Pinpoint the cell where the given text exists, returning its [x, y] midpoint coordinate. 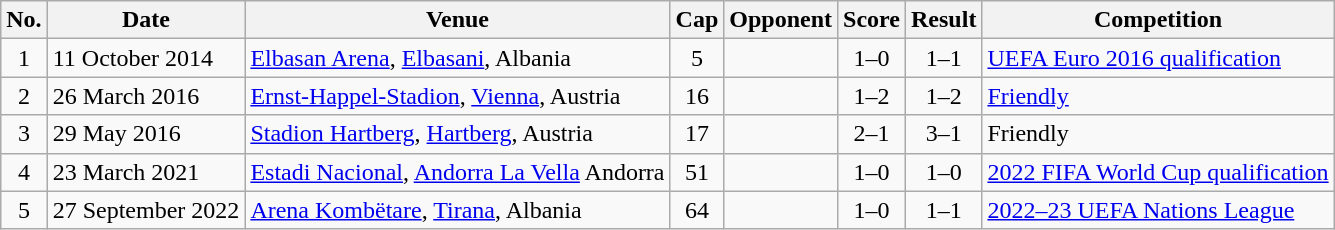
26 March 2016 [146, 96]
Cap [697, 20]
2 [24, 96]
UEFA Euro 2016 qualification [1158, 58]
2022–23 UEFA Nations League [1158, 210]
16 [697, 96]
51 [697, 172]
2–1 [872, 134]
Ernst-Happel-Stadion, Vienna, Austria [458, 96]
29 May 2016 [146, 134]
Competition [1158, 20]
11 October 2014 [146, 58]
64 [697, 210]
Opponent [781, 20]
2022 FIFA World Cup qualification [1158, 172]
Score [872, 20]
3–1 [944, 134]
Estadi Nacional, Andorra La Vella Andorra [458, 172]
Arena Kombëtare, Tirana, Albania [458, 210]
Stadion Hartberg, Hartberg, Austria [458, 134]
4 [24, 172]
3 [24, 134]
Elbasan Arena, Elbasani, Albania [458, 58]
Venue [458, 20]
No. [24, 20]
23 March 2021 [146, 172]
Date [146, 20]
27 September 2022 [146, 210]
Result [944, 20]
17 [697, 134]
1 [24, 58]
